Provide the [X, Y] coordinate of the cell's center where the given text is located.  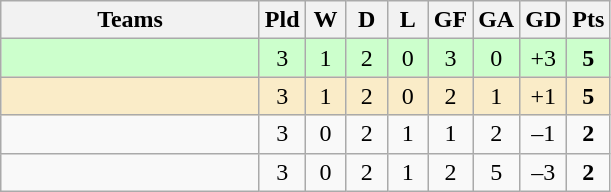
GA [496, 20]
GD [544, 20]
–1 [544, 134]
Teams [130, 20]
L [408, 20]
W [326, 20]
GF [450, 20]
D [366, 20]
Pld [282, 20]
+1 [544, 96]
Pts [588, 20]
+3 [544, 58]
–3 [544, 172]
